Scan for the cell matching the given text and deliver its [X, Y] coordinate at center. 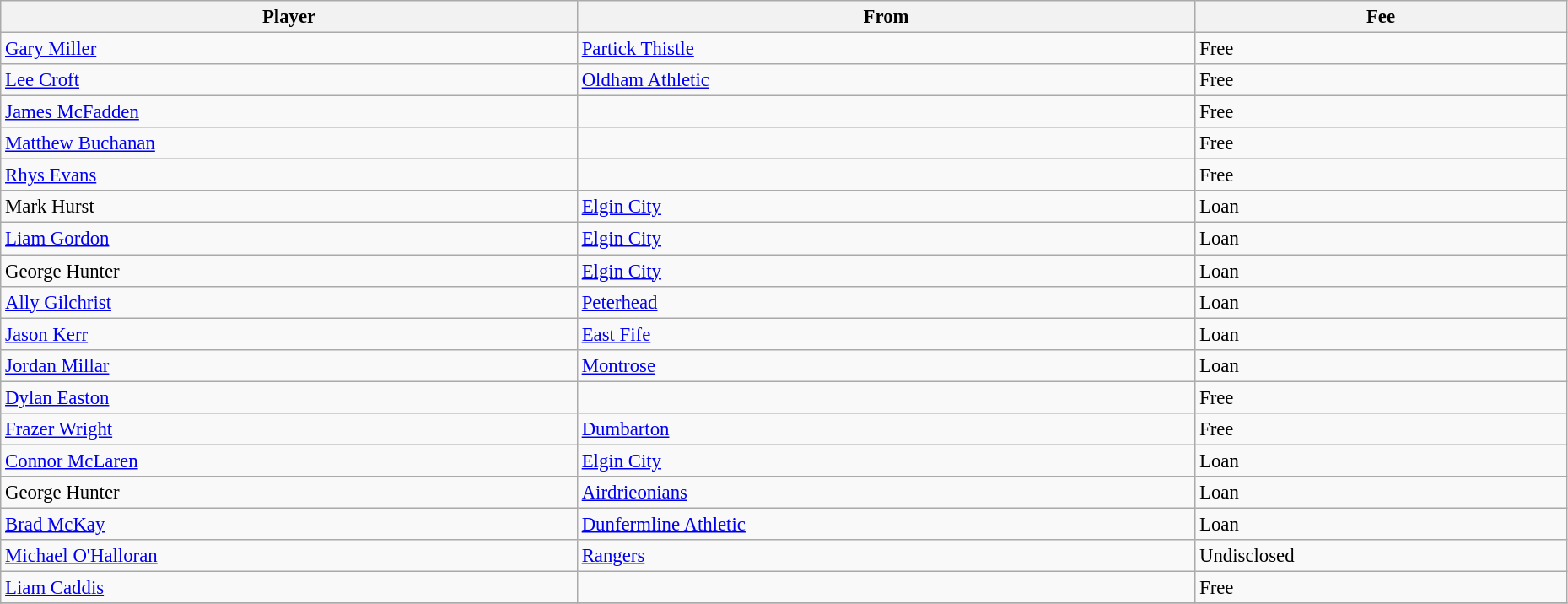
Dylan Easton [289, 397]
Michael O'Halloran [289, 556]
Ally Gilchrist [289, 302]
From [886, 17]
Peterhead [886, 302]
Rhys Evans [289, 175]
Liam Gordon [289, 239]
James McFadden [289, 112]
Matthew Buchanan [289, 143]
East Fife [886, 334]
Connor McLaren [289, 461]
Liam Caddis [289, 588]
Montrose [886, 365]
Dumbarton [886, 429]
Jordan Millar [289, 365]
Oldham Athletic [886, 80]
Brad McKay [289, 524]
Lee Croft [289, 80]
Rangers [886, 556]
Jason Kerr [289, 334]
Partick Thistle [886, 49]
Gary Miller [289, 49]
Fee [1382, 17]
Undisclosed [1382, 556]
Mark Hurst [289, 207]
Dunfermline Athletic [886, 524]
Player [289, 17]
Airdrieonians [886, 493]
Frazer Wright [289, 429]
